Identify which cell holds the provided text, then report its [x, y] central coordinate. 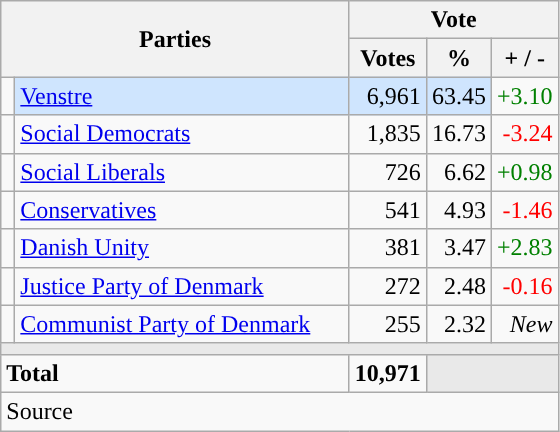
+0.98 [524, 172]
4.93 [458, 210]
Justice Party of Denmark [182, 286]
New [524, 324]
2.48 [458, 286]
Social Democrats [182, 134]
16.73 [458, 134]
6,961 [388, 96]
+ / - [524, 58]
726 [388, 172]
Social Liberals [182, 172]
Danish Unity [182, 248]
272 [388, 286]
541 [388, 210]
10,971 [388, 373]
+3.10 [524, 96]
Venstre [182, 96]
-1.46 [524, 210]
% [458, 58]
Vote [454, 20]
-0.16 [524, 286]
Communist Party of Denmark [182, 324]
381 [388, 248]
Parties [176, 39]
+2.83 [524, 248]
255 [388, 324]
6.62 [458, 172]
Conservatives [182, 210]
2.32 [458, 324]
63.45 [458, 96]
1,835 [388, 134]
Votes [388, 58]
Source [280, 411]
Total [176, 373]
3.47 [458, 248]
-3.24 [524, 134]
